For the text-containing cell, return its midpoint in (X, Y) coordinate format. 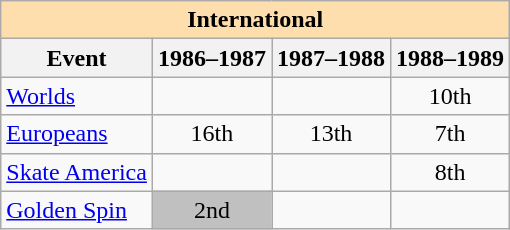
Event (77, 58)
10th (450, 96)
Skate America (77, 172)
Worlds (77, 96)
1987–1988 (332, 58)
International (256, 20)
16th (212, 134)
Europeans (77, 134)
13th (332, 134)
1988–1989 (450, 58)
8th (450, 172)
1986–1987 (212, 58)
7th (450, 134)
Golden Spin (77, 210)
2nd (212, 210)
